Search for the cell housing the specified text and yield its [x, y] center coordinate. 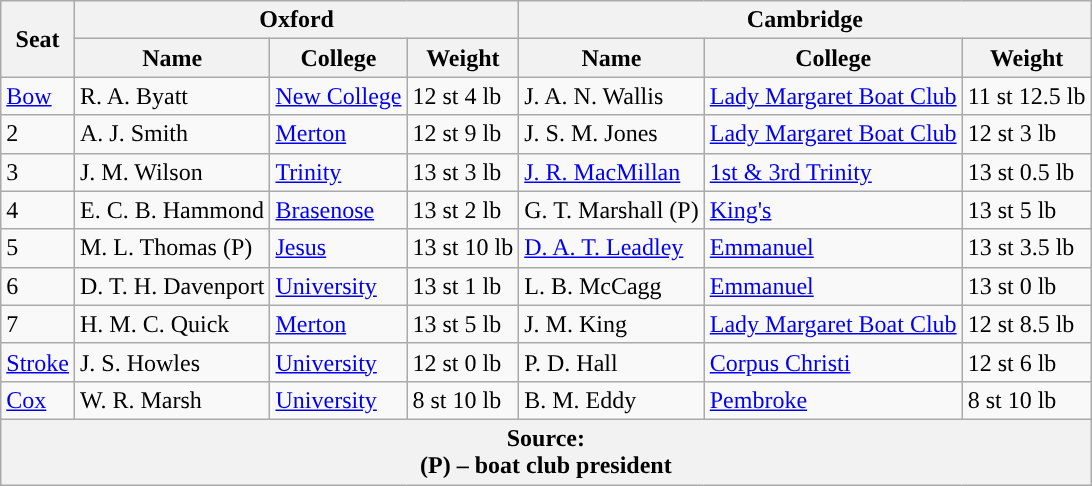
Stroke [38, 362]
13 st 2 lb [463, 210]
1st & 3rd Trinity [833, 172]
13 st 10 lb [463, 248]
13 st 0 lb [1026, 286]
B. M. Eddy [612, 400]
A. J. Smith [172, 134]
J. S. M. Jones [612, 134]
M. L. Thomas (P) [172, 248]
D. A. T. Leadley [612, 248]
R. A. Byatt [172, 96]
D. T. H. Davenport [172, 286]
Corpus Christi [833, 362]
Cambridge [805, 20]
13 st 3.5 lb [1026, 248]
H. M. C. Quick [172, 324]
King's [833, 210]
Seat [38, 39]
7 [38, 324]
13 st 3 lb [463, 172]
Oxford [296, 20]
E. C. B. Hammond [172, 210]
5 [38, 248]
Brasenose [338, 210]
J. M. Wilson [172, 172]
Trinity [338, 172]
J. R. MacMillan [612, 172]
W. R. Marsh [172, 400]
6 [38, 286]
Bow [38, 96]
12 st 8.5 lb [1026, 324]
Pembroke [833, 400]
2 [38, 134]
Source:(P) – boat club president [546, 452]
3 [38, 172]
J. S. Howles [172, 362]
12 st 4 lb [463, 96]
L. B. McCagg [612, 286]
G. T. Marshall (P) [612, 210]
New College [338, 96]
4 [38, 210]
12 st 3 lb [1026, 134]
P. D. Hall [612, 362]
12 st 0 lb [463, 362]
J. M. King [612, 324]
Cox [38, 400]
12 st 9 lb [463, 134]
11 st 12.5 lb [1026, 96]
12 st 6 lb [1026, 362]
Jesus [338, 248]
J. A. N. Wallis [612, 96]
13 st 0.5 lb [1026, 172]
13 st 1 lb [463, 286]
